Scan for the cell matching the given text and deliver its (x, y) coordinate at center. 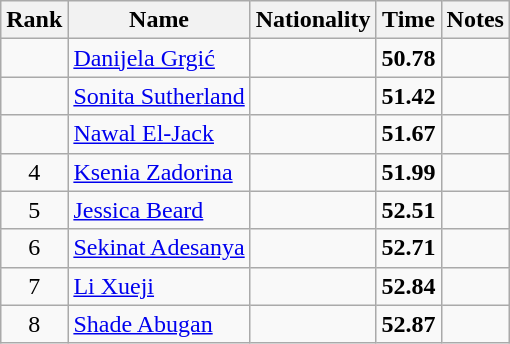
Ksenia Zadorina (159, 172)
Danijela Grgić (159, 58)
Shade Abugan (159, 324)
52.84 (408, 286)
51.42 (408, 96)
Nationality (313, 20)
Li Xueji (159, 286)
51.67 (408, 134)
4 (34, 172)
5 (34, 210)
Nawal El-Jack (159, 134)
Sonita Sutherland (159, 96)
52.51 (408, 210)
Name (159, 20)
6 (34, 248)
51.99 (408, 172)
52.87 (408, 324)
Rank (34, 20)
Jessica Beard (159, 210)
Time (408, 20)
8 (34, 324)
7 (34, 286)
50.78 (408, 58)
Sekinat Adesanya (159, 248)
Notes (475, 20)
52.71 (408, 248)
